Search for the cell housing the specified text and yield its (X, Y) center coordinate. 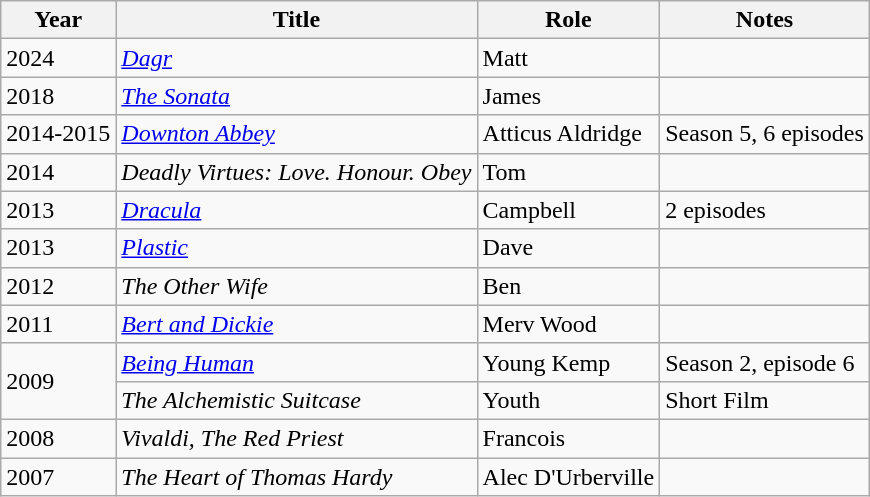
Bert and Dickie (296, 324)
Short Film (765, 400)
Season 2, episode 6 (765, 362)
Dave (568, 248)
2009 (58, 381)
The Alchemistic Suitcase (296, 400)
Vivaldi, The Red Priest (296, 438)
Notes (765, 20)
Year (58, 20)
Merv Wood (568, 324)
Being Human (296, 362)
2011 (58, 324)
Ben (568, 286)
Downton Abbey (296, 134)
Tom (568, 172)
Matt (568, 58)
2024 (58, 58)
The Other Wife (296, 286)
2018 (58, 96)
Deadly Virtues: Love. Honour. Obey (296, 172)
2008 (58, 438)
Atticus Aldridge (568, 134)
Alec D'Urberville (568, 477)
2012 (58, 286)
James (568, 96)
Francois (568, 438)
Campbell (568, 210)
2 episodes (765, 210)
The Sonata (296, 96)
Dracula (296, 210)
Season 5, 6 episodes (765, 134)
Role (568, 20)
Young Kemp (568, 362)
2014-2015 (58, 134)
Dagr (296, 58)
The Heart of Thomas Hardy (296, 477)
2007 (58, 477)
Youth (568, 400)
Plastic (296, 248)
2014 (58, 172)
Title (296, 20)
